Find where the given text appears and provide that cell's center as [X, Y] coordinate. 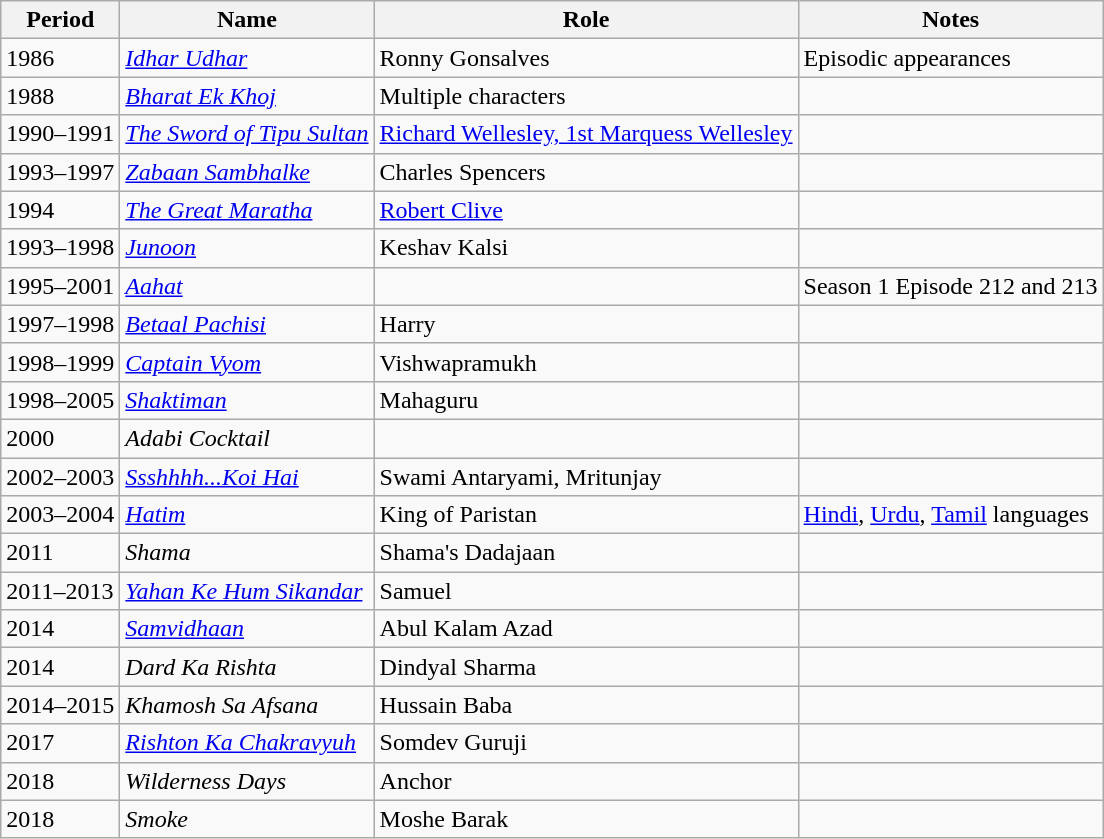
Robert Clive [586, 210]
1994 [60, 210]
2011 [60, 553]
Dard Ka Rishta [247, 667]
1997–1998 [60, 324]
2003–2004 [60, 515]
King of Paristan [586, 515]
Bharat Ek Khoj [247, 96]
Captain Vyom [247, 362]
Swami Antaryami, Mritunjay [586, 477]
1988 [60, 96]
Aahat [247, 286]
Shama [247, 553]
Role [586, 20]
Ronny Gonsalves [586, 58]
1995–2001 [60, 286]
1993–1997 [60, 172]
Wilderness Days [247, 781]
Adabi Cocktail [247, 438]
Hatim [247, 515]
Richard Wellesley, 1st Marquess Wellesley [586, 134]
Samvidhaan [247, 629]
Betaal Pachisi [247, 324]
Multiple characters [586, 96]
Mahaguru [586, 400]
Keshav Kalsi [586, 248]
2017 [60, 743]
Dindyal Sharma [586, 667]
1998–1999 [60, 362]
Khamosh Sa Afsana [247, 705]
2011–2013 [60, 591]
1993–1998 [60, 248]
2014–2015 [60, 705]
Somdev Guruji [586, 743]
Shama's Dadajaan [586, 553]
1990–1991 [60, 134]
Charles Spencers [586, 172]
The Great Maratha [247, 210]
Abul Kalam Azad [586, 629]
Hindi, Urdu, Tamil languages [950, 515]
Junoon [247, 248]
Episodic appearances [950, 58]
Shaktiman [247, 400]
Vishwapramukh [586, 362]
Hussain Baba [586, 705]
Smoke [247, 819]
The Sword of Tipu Sultan [247, 134]
1986 [60, 58]
Anchor [586, 781]
Yahan Ke Hum Sikandar [247, 591]
Zabaan Sambhalke [247, 172]
2000 [60, 438]
Samuel [586, 591]
Season 1 Episode 212 and 213 [950, 286]
Rishton Ka Chakravyuh [247, 743]
2002–2003 [60, 477]
Ssshhhh...Koi Hai [247, 477]
Moshe Barak [586, 819]
Idhar Udhar [247, 58]
Notes [950, 20]
1998–2005 [60, 400]
Period [60, 20]
Name [247, 20]
Harry [586, 324]
